Capture the cell that displays the provided text and extract its (X, Y) central coordinate. 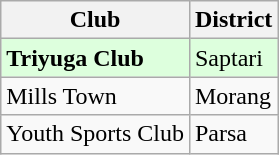
Saptari (233, 58)
District (233, 20)
Triyuga Club (96, 58)
Morang (233, 96)
Parsa (233, 134)
Club (96, 20)
Youth Sports Club (96, 134)
Mills Town (96, 96)
